Locate the cell with the specified text and output its (x, y) center coordinate. 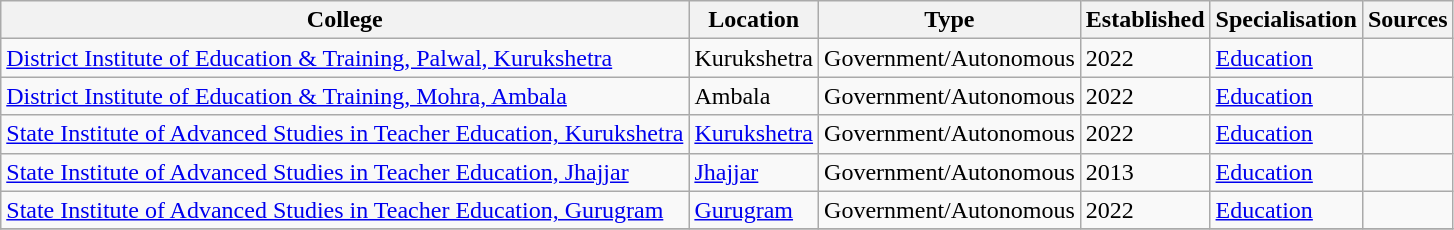
District Institute of Education & Training, Mohra, Ambala (345, 96)
Jhajjar (754, 172)
2013 (1145, 172)
Sources (1408, 20)
State Institute of Advanced Studies in Teacher Education, Kurukshetra (345, 134)
Location (754, 20)
State Institute of Advanced Studies in Teacher Education, Gurugram (345, 210)
Gurugram (754, 210)
Established (1145, 20)
College (345, 20)
Specialisation (1286, 20)
District Institute of Education & Training, Palwal, Kurukshetra (345, 58)
Ambala (754, 96)
Type (950, 20)
State Institute of Advanced Studies in Teacher Education, Jhajjar (345, 172)
